Search for the cell housing the specified text and yield its [X, Y] center coordinate. 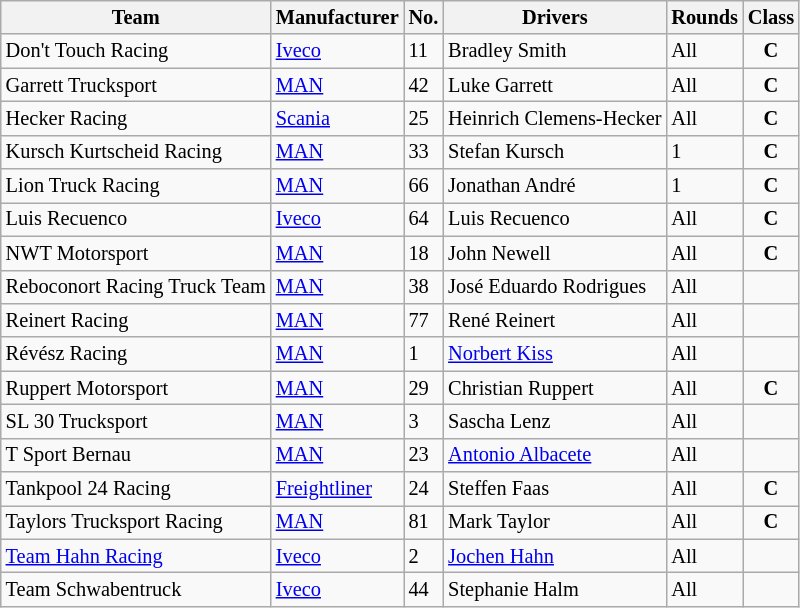
Antonio Albacete [554, 455]
Garrett Trucksport [136, 85]
23 [424, 455]
Stephanie Halm [554, 589]
Heinrich Clemens-Hecker [554, 118]
Team Hahn Racing [136, 556]
No. [424, 17]
66 [424, 186]
Norbert Kiss [554, 354]
Team [136, 17]
Sascha Lenz [554, 421]
3 [424, 421]
24 [424, 489]
Freightliner [338, 489]
2 [424, 556]
Bradley Smith [554, 51]
Reboconort Racing Truck Team [136, 287]
42 [424, 85]
Révész Racing [136, 354]
Scania [338, 118]
33 [424, 152]
18 [424, 253]
Ruppert Motorsport [136, 388]
Drivers [554, 17]
John Newell [554, 253]
29 [424, 388]
77 [424, 320]
Class [771, 17]
Rounds [704, 17]
Don't Touch Racing [136, 51]
NWT Motorsport [136, 253]
Lion Truck Racing [136, 186]
Jonathan André [554, 186]
José Eduardo Rodrigues [554, 287]
Luke Garrett [554, 85]
38 [424, 287]
Mark Taylor [554, 522]
SL 30 Trucksport [136, 421]
Stefan Kursch [554, 152]
Reinert Racing [136, 320]
11 [424, 51]
Christian Ruppert [554, 388]
81 [424, 522]
Manufacturer [338, 17]
44 [424, 589]
64 [424, 219]
Kursch Kurtscheid Racing [136, 152]
Team Schwabentruck [136, 589]
25 [424, 118]
Jochen Hahn [554, 556]
Tankpool 24 Racing [136, 489]
T Sport Bernau [136, 455]
René Reinert [554, 320]
Hecker Racing [136, 118]
Steffen Faas [554, 489]
Taylors Trucksport Racing [136, 522]
